Determine the (X, Y) coordinate at the center of the cell enclosing the given text.  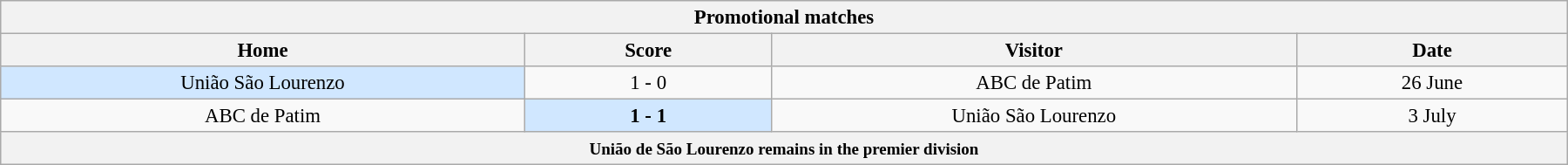
Date (1432, 51)
Score (648, 51)
Home (263, 51)
1 - 0 (648, 83)
1 - 1 (648, 116)
Visitor (1033, 51)
3 July (1432, 116)
União de São Lourenzo remains in the premier division (784, 148)
Promotional matches (784, 17)
26 June (1432, 83)
